From the cell containing the given text, extract its center point as [X, Y] coordinate. 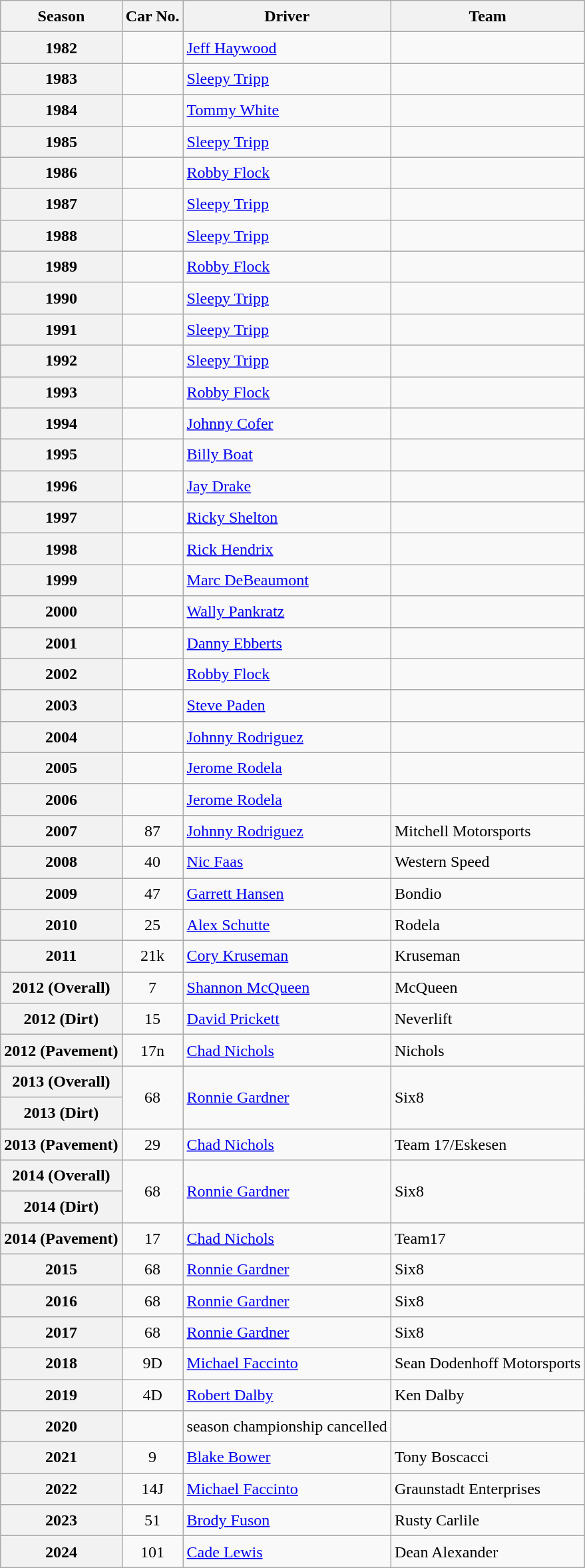
101 [152, 1551]
2021 [61, 1458]
2013 (Overall) [61, 1081]
Team 17/Eskesen [487, 1144]
1991 [61, 329]
Graunstadt Enterprises [487, 1489]
1986 [61, 173]
29 [152, 1144]
2013 (Pavement) [61, 1144]
Bondio [487, 894]
1993 [61, 393]
Shannon McQueen [287, 988]
7 [152, 988]
2009 [61, 894]
2024 [61, 1551]
Steve Paden [287, 706]
Team [487, 16]
14J [152, 1489]
1989 [61, 266]
Rodela [487, 925]
Jay Drake [287, 486]
Blake Bower [287, 1458]
David Prickett [287, 1019]
87 [152, 831]
1999 [61, 581]
Team17 [487, 1238]
1987 [61, 204]
2014 (Dirt) [61, 1206]
17n [152, 1051]
2019 [61, 1396]
Sean Dodenhoff Motorsports [487, 1364]
Tony Boscacci [487, 1458]
McQueen [487, 988]
Western Speed [487, 862]
Season [61, 16]
season championship cancelled [287, 1426]
2023 [61, 1521]
17 [152, 1238]
2010 [61, 925]
Johnny Cofer [287, 423]
Robert Dalby [287, 1396]
9 [152, 1458]
25 [152, 925]
2008 [61, 862]
Danny Ebberts [287, 643]
51 [152, 1521]
Cory Kruseman [287, 956]
1995 [61, 455]
2020 [61, 1426]
Brody Fuson [287, 1521]
2000 [61, 611]
Rick Hendrix [287, 549]
2012 (Overall) [61, 988]
Garrett Hansen [287, 894]
Nichols [487, 1051]
2014 (Pavement) [61, 1238]
15 [152, 1019]
2012 (Dirt) [61, 1019]
1996 [61, 486]
Mitchell Motorsports [487, 831]
2014 (Overall) [61, 1176]
Ken Dalby [487, 1396]
1982 [61, 48]
Ricky Shelton [287, 518]
Wally Pankratz [287, 611]
1985 [61, 141]
2011 [61, 956]
2022 [61, 1489]
2016 [61, 1301]
2004 [61, 736]
2006 [61, 799]
Driver [287, 16]
2005 [61, 768]
Dean Alexander [487, 1551]
Tommy White [287, 111]
1998 [61, 549]
1994 [61, 423]
47 [152, 894]
2017 [61, 1332]
2002 [61, 674]
1983 [61, 79]
1988 [61, 236]
Neverlift [487, 1019]
2003 [61, 706]
Kruseman [487, 956]
Marc DeBeaumont [287, 581]
Cade Lewis [287, 1551]
2001 [61, 643]
4D [152, 1396]
2013 (Dirt) [61, 1113]
Billy Boat [287, 455]
2012 (Pavement) [61, 1051]
9D [152, 1364]
Jeff Haywood [287, 48]
21k [152, 956]
2007 [61, 831]
1992 [61, 361]
1990 [61, 298]
2018 [61, 1364]
1997 [61, 518]
40 [152, 862]
2015 [61, 1269]
Rusty Carlile [487, 1521]
1984 [61, 111]
Nic Faas [287, 862]
Alex Schutte [287, 925]
Car No. [152, 16]
